Detect which cell encompasses the target text, then output its [x, y] center coordinate. 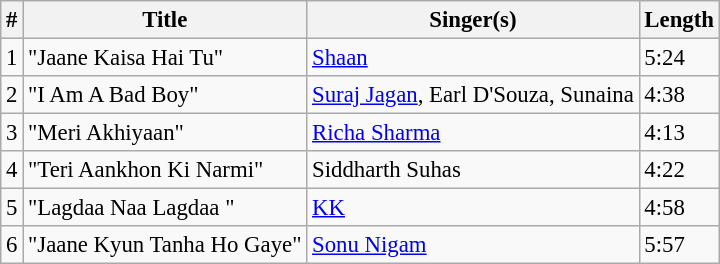
Suraj Jagan, Earl D'Souza, Sunaina [473, 95]
KK [473, 208]
"Lagdaa Naa Lagdaa " [165, 208]
# [12, 20]
5:24 [679, 58]
Sonu Nigam [473, 245]
"Jaane Kyun Tanha Ho Gaye" [165, 245]
"Jaane Kaisa Hai Tu" [165, 58]
4:38 [679, 95]
Siddharth Suhas [473, 170]
1 [12, 58]
"I Am A Bad Boy" [165, 95]
6 [12, 245]
5:57 [679, 245]
Richa Sharma [473, 133]
Length [679, 20]
Singer(s) [473, 20]
4:13 [679, 133]
5 [12, 208]
4:22 [679, 170]
4:58 [679, 208]
3 [12, 133]
"Meri Akhiyaan" [165, 133]
2 [12, 95]
4 [12, 170]
Title [165, 20]
Shaan [473, 58]
"Teri Aankhon Ki Narmi" [165, 170]
